Pinpoint the cell where the given text exists, returning its (x, y) midpoint coordinate. 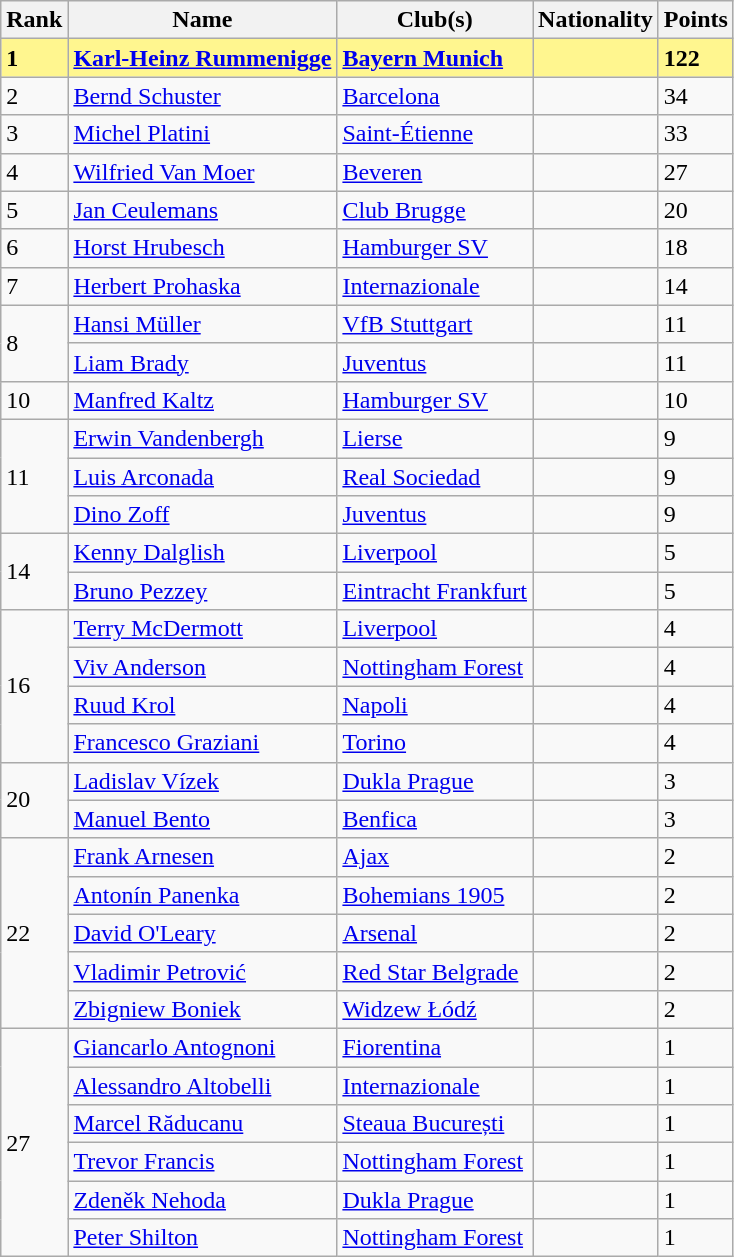
Napoli (435, 705)
Luis Arconada (202, 477)
Nationality (596, 20)
Jan Ceulemans (202, 210)
Viv Anderson (202, 667)
Ajax (435, 857)
Beveren (435, 172)
Arsenal (435, 933)
Widzew Łódź (435, 1009)
Club(s) (435, 20)
Zdeněk Nehoda (202, 1200)
Terry McDermott (202, 629)
Barcelona (435, 96)
34 (696, 96)
Peter Shilton (202, 1238)
Giancarlo Antognoni (202, 1047)
Red Star Belgrade (435, 971)
Steaua București (435, 1124)
Trevor Francis (202, 1162)
Antonín Panenka (202, 895)
Club Brugge (435, 210)
18 (696, 248)
Herbert Prohaska (202, 286)
Name (202, 20)
Manfred Kaltz (202, 400)
22 (34, 933)
Ruud Krol (202, 705)
Rank (34, 20)
Frank Arnesen (202, 857)
33 (696, 134)
David O'Leary (202, 933)
Francesco Graziani (202, 743)
Michel Platini (202, 134)
Bohemians 1905 (435, 895)
Saint-Étienne (435, 134)
Zbigniew Boniek (202, 1009)
122 (696, 58)
Erwin Vandenbergh (202, 438)
Ladislav Vízek (202, 781)
Marcel Răducanu (202, 1124)
7 (34, 286)
Karl-Heinz Rummenigge (202, 58)
Wilfried Van Moer (202, 172)
6 (34, 248)
16 (34, 686)
Horst Hrubesch (202, 248)
Lierse (435, 438)
Liam Brady (202, 362)
Torino (435, 743)
Bayern Munich (435, 58)
Vladimir Petrović (202, 971)
Real Sociedad (435, 477)
Bernd Schuster (202, 96)
Kenny Dalglish (202, 553)
Eintracht Frankfurt (435, 591)
Points (696, 20)
Hansi Müller (202, 324)
Bruno Pezzey (202, 591)
Benfica (435, 819)
VfB Stuttgart (435, 324)
Alessandro Altobelli (202, 1085)
Dino Zoff (202, 515)
8 (34, 343)
Manuel Bento (202, 819)
Fiorentina (435, 1047)
